Detect which cell encompasses the target text, then output its (x, y) center coordinate. 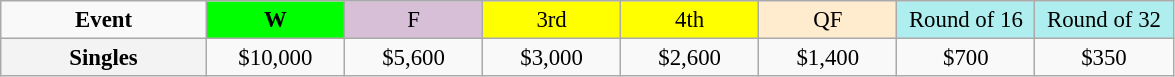
$3,000 (552, 58)
Singles (104, 58)
4th (690, 20)
Round of 32 (1104, 20)
$350 (1104, 58)
W (275, 20)
F (413, 20)
$10,000 (275, 58)
Round of 16 (966, 20)
$5,600 (413, 58)
$700 (966, 58)
$2,600 (690, 58)
$1,400 (828, 58)
Event (104, 20)
QF (828, 20)
3rd (552, 20)
